Return [x, y] of the center of cell containing provided text 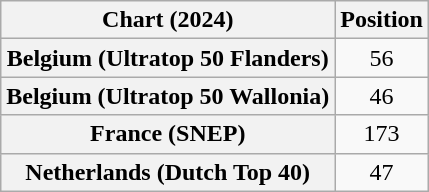
46 [382, 96]
Belgium (Ultratop 50 Wallonia) [168, 96]
Netherlands (Dutch Top 40) [168, 172]
173 [382, 134]
47 [382, 172]
Position [382, 20]
France (SNEP) [168, 134]
Belgium (Ultratop 50 Flanders) [168, 58]
Chart (2024) [168, 20]
56 [382, 58]
